Find where the given text appears and provide that cell's center as [x, y] coordinate. 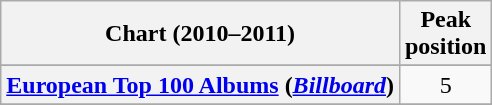
Peakposition [445, 34]
European Top 100 Albums (Billboard) [200, 85]
5 [445, 85]
Chart (2010–2011) [200, 34]
